Search for the cell housing the specified text and yield its (x, y) center coordinate. 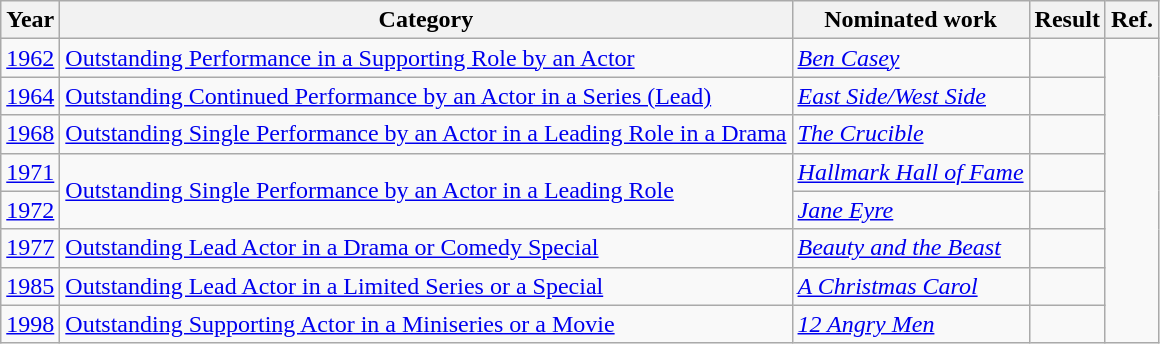
Outstanding Single Performance by an Actor in a Leading Role (426, 191)
1998 (30, 324)
Category (426, 20)
Beauty and the Beast (910, 248)
Outstanding Supporting Actor in a Miniseries or a Movie (426, 324)
A Christmas Carol (910, 286)
Outstanding Lead Actor in a Limited Series or a Special (426, 286)
East Side/West Side (910, 96)
Ben Casey (910, 58)
Outstanding Performance in a Supporting Role by an Actor (426, 58)
Outstanding Single Performance by an Actor in a Leading Role in a Drama (426, 134)
Nominated work (910, 20)
1971 (30, 172)
1977 (30, 248)
The Crucible (910, 134)
1962 (30, 58)
1972 (30, 210)
1968 (30, 134)
Ref. (1132, 20)
Jane Eyre (910, 210)
Outstanding Lead Actor in a Drama or Comedy Special (426, 248)
1985 (30, 286)
Outstanding Continued Performance by an Actor in a Series (Lead) (426, 96)
Year (30, 20)
12 Angry Men (910, 324)
Hallmark Hall of Fame (910, 172)
1964 (30, 96)
Result (1067, 20)
